Provide the (x, y) coordinate of the cell's center where the given text is located.  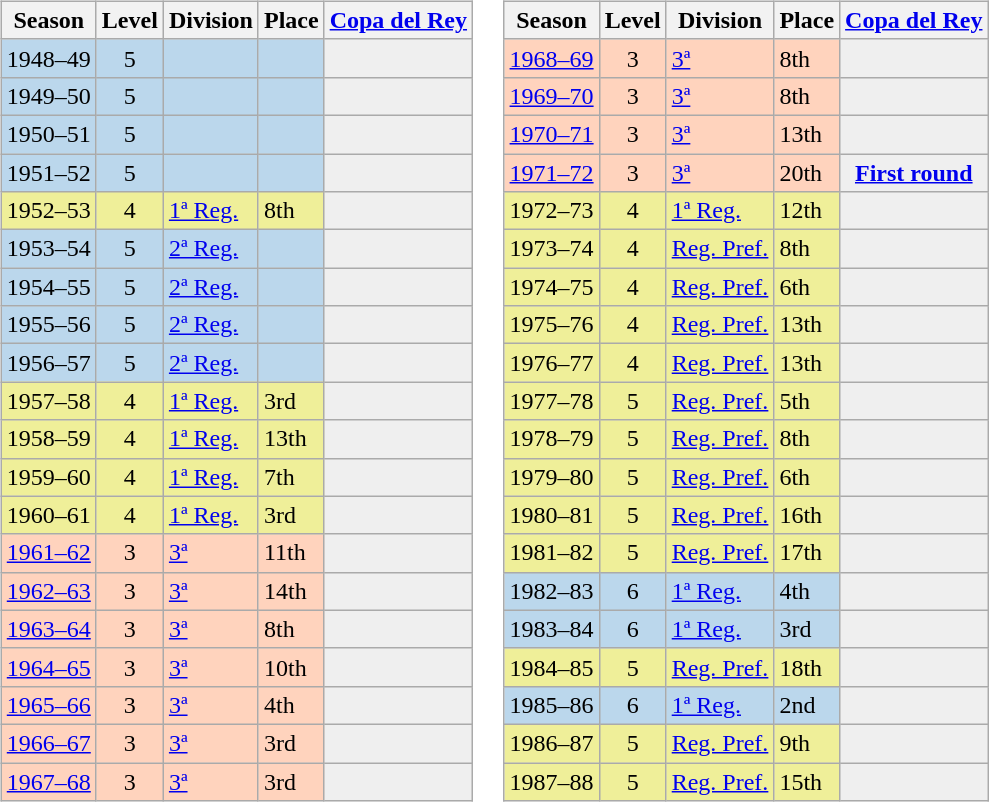
1987–88 (552, 781)
1983–84 (552, 629)
1964–65 (48, 667)
1957–58 (48, 401)
1948–49 (48, 58)
1971–72 (552, 173)
1982–83 (552, 591)
1950–51 (48, 134)
1969–70 (552, 96)
20th (807, 173)
First round (914, 173)
7th (291, 477)
1962–63 (48, 591)
14th (291, 591)
1981–82 (552, 553)
1985–86 (552, 705)
1984–85 (552, 667)
1960–61 (48, 515)
1980–81 (552, 515)
1952–53 (48, 211)
1967–68 (48, 781)
1956–57 (48, 363)
1976–77 (552, 363)
1972–73 (552, 211)
1970–71 (552, 134)
9th (807, 743)
1949–50 (48, 96)
18th (807, 667)
1973–74 (552, 249)
1958–59 (48, 439)
1961–62 (48, 553)
16th (807, 515)
1978–79 (552, 439)
1951–52 (48, 173)
1953–54 (48, 249)
1955–56 (48, 325)
15th (807, 781)
12th (807, 211)
1977–78 (552, 401)
17th (807, 553)
1974–75 (552, 287)
1975–76 (552, 325)
1959–60 (48, 477)
10th (291, 667)
1963–64 (48, 629)
1968–69 (552, 58)
5th (807, 401)
2nd (807, 705)
1954–55 (48, 287)
1979–80 (552, 477)
1986–87 (552, 743)
11th (291, 553)
1965–66 (48, 705)
1966–67 (48, 743)
